Output the (x, y) coordinate of the center of the cell containing the given text.  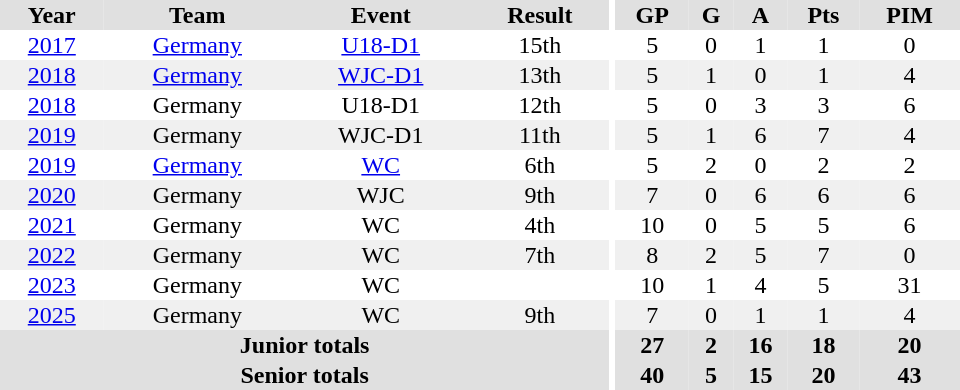
2025 (52, 315)
6th (540, 165)
2023 (52, 285)
18 (824, 345)
15 (760, 375)
12th (540, 105)
Pts (824, 15)
16 (760, 345)
13th (540, 75)
2017 (52, 45)
A (760, 15)
WJC (380, 195)
4th (540, 225)
2020 (52, 195)
Event (380, 15)
43 (910, 375)
G (711, 15)
40 (652, 375)
2021 (52, 225)
2022 (52, 255)
31 (910, 285)
Year (52, 15)
GP (652, 15)
7th (540, 255)
27 (652, 345)
Result (540, 15)
15th (540, 45)
8 (652, 255)
11th (540, 135)
Junior totals (304, 345)
Senior totals (304, 375)
Team (198, 15)
PIM (910, 15)
